Scan for the cell matching the given text and deliver its (X, Y) coordinate at center. 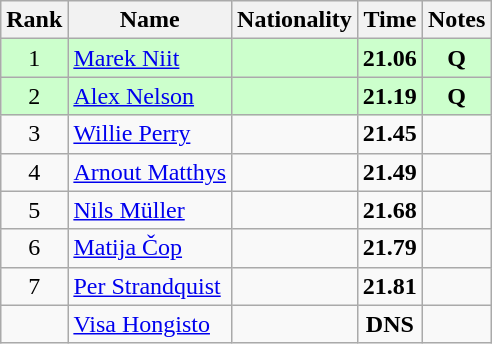
6 (34, 248)
21.68 (390, 210)
Visa Hongisto (150, 324)
Per Strandquist (150, 286)
21.19 (390, 96)
Marek Niit (150, 58)
21.49 (390, 172)
Arnout Matthys (150, 172)
Notes (456, 20)
Rank (34, 20)
4 (34, 172)
Nationality (295, 20)
21.06 (390, 58)
Matija Čop (150, 248)
Time (390, 20)
Alex Nelson (150, 96)
21.45 (390, 134)
1 (34, 58)
Willie Perry (150, 134)
21.79 (390, 248)
2 (34, 96)
5 (34, 210)
7 (34, 286)
DNS (390, 324)
Nils Müller (150, 210)
3 (34, 134)
Name (150, 20)
21.81 (390, 286)
